Search for the cell housing the specified text and yield its (X, Y) center coordinate. 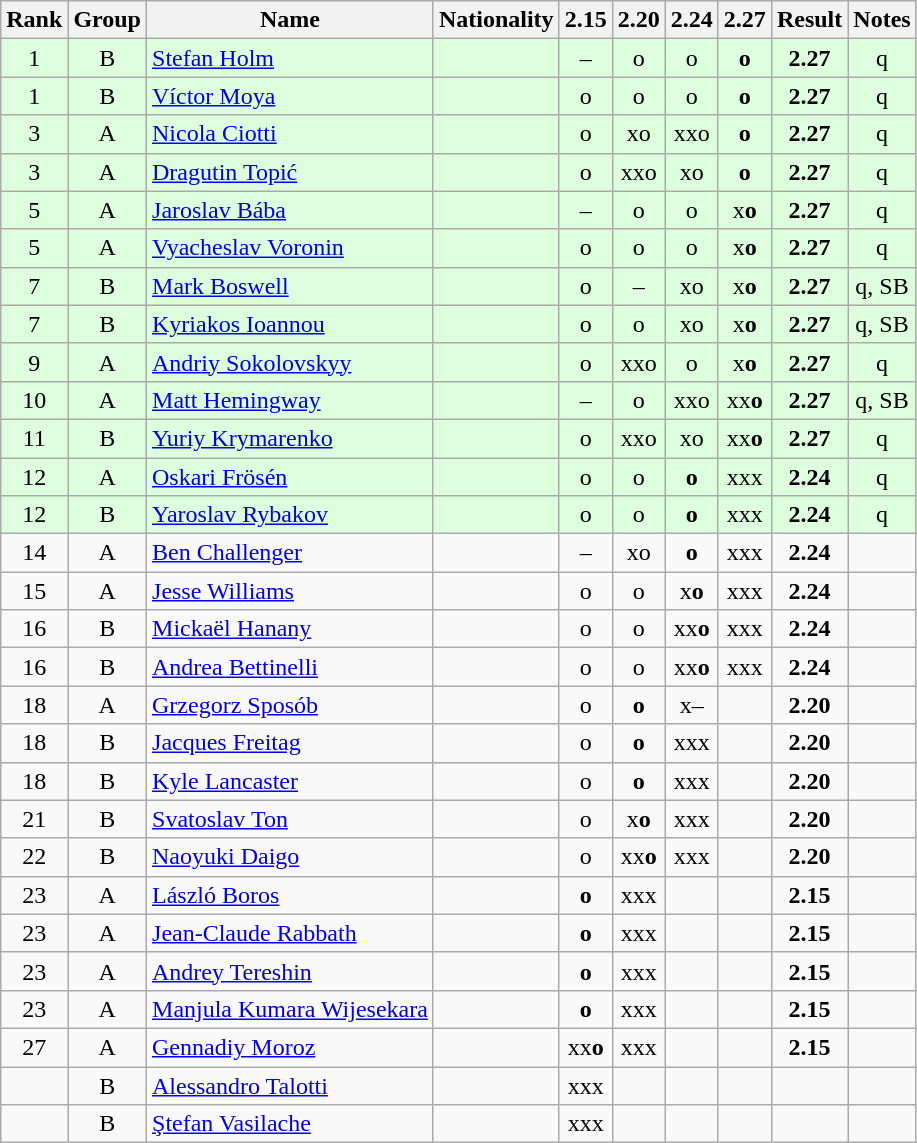
Víctor Moya (290, 96)
Name (290, 20)
Grzegorz Sposób (290, 705)
Oskari Frösén (290, 477)
Dragutin Topić (290, 172)
Yaroslav Rybakov (290, 515)
Ştefan Vasilache (290, 1124)
Jesse Williams (290, 591)
Nicola Ciotti (290, 134)
László Boros (290, 895)
Manjula Kumara Wijesekara (290, 1009)
Mark Boswell (290, 286)
10 (34, 400)
Rank (34, 20)
11 (34, 438)
21 (34, 819)
Yuriy Krymarenko (290, 438)
Mickaël Hanany (290, 629)
Svatoslav Ton (290, 819)
Kyle Lancaster (290, 781)
Nationality (496, 20)
27 (34, 1047)
Andrey Tereshin (290, 971)
Jacques Freitag (290, 743)
Matt Hemingway (290, 400)
Gennadiy Moroz (290, 1047)
Result (809, 20)
Ben Challenger (290, 553)
9 (34, 362)
Kyriakos Ioannou (290, 324)
14 (34, 553)
Group (108, 20)
Vyacheslav Voronin (290, 248)
Notes (882, 20)
Stefan Holm (290, 58)
Alessandro Talotti (290, 1085)
Jean-Claude Rabbath (290, 933)
Andriy Sokolovskyy (290, 362)
22 (34, 857)
x– (692, 705)
Jaroslav Bába (290, 210)
15 (34, 591)
Andrea Bettinelli (290, 667)
Naoyuki Daigo (290, 857)
